Identify which cell holds the provided text, then report its [x, y] central coordinate. 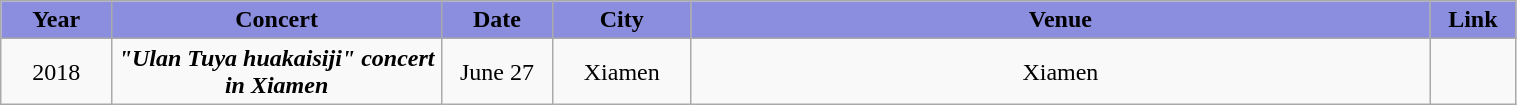
Link [1473, 20]
June 27 [498, 72]
Concert [277, 20]
Year [56, 20]
Date [498, 20]
Venue [1060, 20]
2018 [56, 72]
"Ulan Tuya huakaisiji" concert in Xiamen [277, 72]
City [622, 20]
